For the text-containing cell, return its midpoint in [x, y] coordinate format. 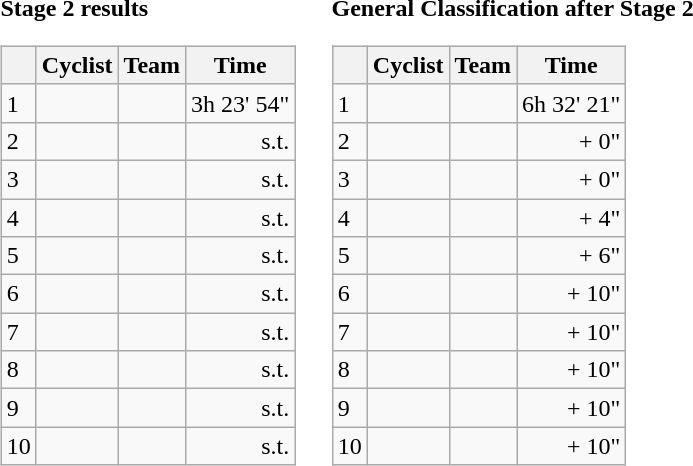
3h 23' 54" [240, 103]
+ 4" [572, 217]
6h 32' 21" [572, 103]
+ 6" [572, 256]
